Search for the cell housing the specified text and yield its (X, Y) center coordinate. 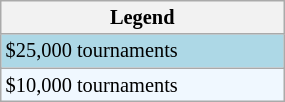
$25,000 tournaments (142, 51)
Legend (142, 17)
$10,000 tournaments (142, 85)
